Return [X, Y] of the center of cell containing provided text 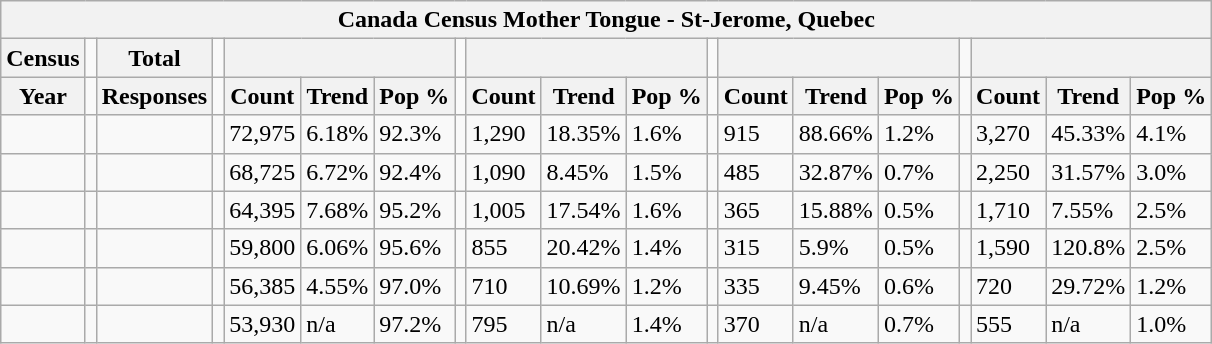
95.6% [414, 248]
1.0% [1172, 324]
795 [504, 324]
1,710 [1008, 210]
3.0% [1172, 172]
1,590 [1008, 248]
1,090 [504, 172]
56,385 [262, 286]
555 [1008, 324]
1,290 [504, 134]
915 [756, 134]
17.54% [584, 210]
15.88% [836, 210]
6.72% [338, 172]
Total [154, 58]
2,250 [1008, 172]
31.57% [1088, 172]
485 [756, 172]
6.18% [338, 134]
10.69% [584, 286]
92.4% [414, 172]
68,725 [262, 172]
Responses [154, 96]
53,930 [262, 324]
72,975 [262, 134]
335 [756, 286]
4.1% [1172, 134]
97.2% [414, 324]
20.42% [584, 248]
92.3% [414, 134]
370 [756, 324]
88.66% [836, 134]
4.55% [338, 286]
Year [43, 96]
29.72% [1088, 286]
720 [1008, 286]
710 [504, 286]
Census [43, 58]
95.2% [414, 210]
7.55% [1088, 210]
64,395 [262, 210]
97.0% [414, 286]
1.5% [666, 172]
0.6% [918, 286]
32.87% [836, 172]
855 [504, 248]
8.45% [584, 172]
1,005 [504, 210]
315 [756, 248]
365 [756, 210]
18.35% [584, 134]
5.9% [836, 248]
9.45% [836, 286]
45.33% [1088, 134]
59,800 [262, 248]
Canada Census Mother Tongue - St-Jerome, Quebec [606, 20]
7.68% [338, 210]
120.8% [1088, 248]
3,270 [1008, 134]
6.06% [338, 248]
